Return the [X, Y] coordinate for the center point of the cell that contains the specified text.  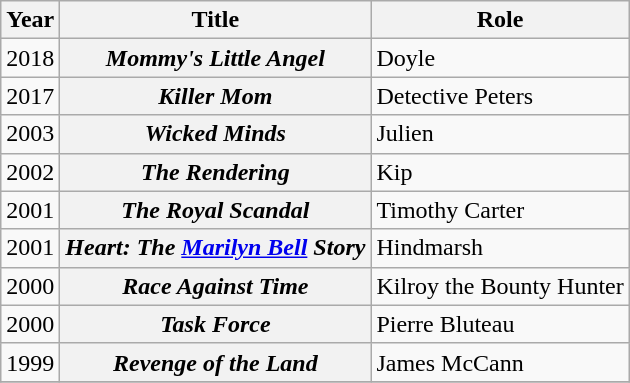
Kilroy the Bounty Hunter [500, 286]
Julien [500, 134]
2017 [30, 96]
Kip [500, 172]
Hindmarsh [500, 248]
Killer Mom [216, 96]
2018 [30, 58]
The Rendering [216, 172]
Heart: The Marilyn Bell Story [216, 248]
2003 [30, 134]
The Royal Scandal [216, 210]
Doyle [500, 58]
Pierre Bluteau [500, 324]
Detective Peters [500, 96]
Title [216, 20]
1999 [30, 362]
Timothy Carter [500, 210]
Mommy's Little Angel [216, 58]
Role [500, 20]
Year [30, 20]
Revenge of the Land [216, 362]
2002 [30, 172]
Wicked Minds [216, 134]
Task Force [216, 324]
James McCann [500, 362]
Race Against Time [216, 286]
